Identify which cell holds the provided text, then report its [X, Y] central coordinate. 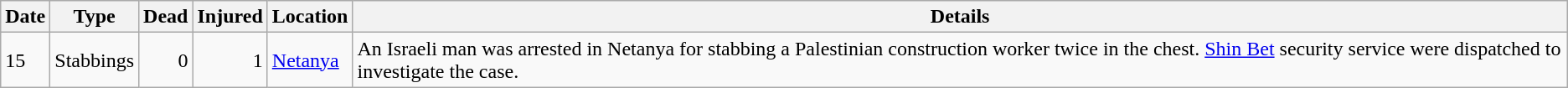
15 [25, 60]
Details [960, 17]
Injured [230, 17]
Netanya [310, 60]
1 [230, 60]
Type [95, 17]
Stabbings [95, 60]
0 [166, 60]
Location [310, 17]
Dead [166, 17]
Date [25, 17]
